Provide the (X, Y) coordinate of the cell's center where the given text is located.  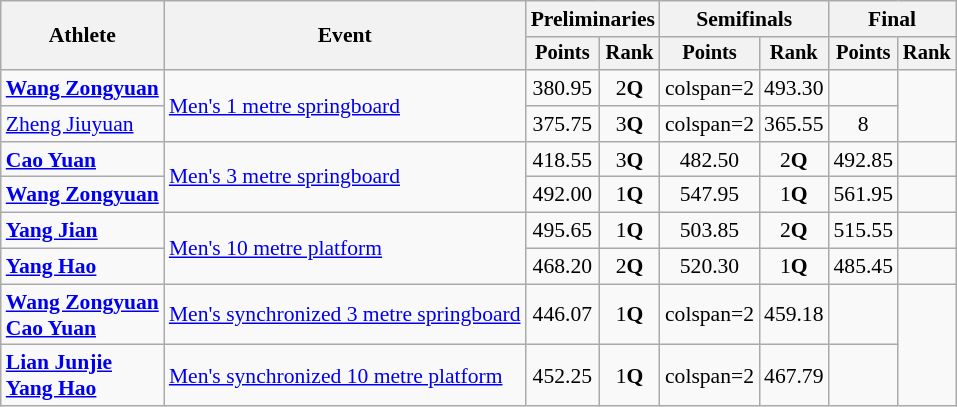
380.95 (563, 88)
446.07 (563, 314)
493.30 (794, 88)
Wang ZongyuanCao Yuan (82, 314)
547.95 (710, 195)
492.85 (864, 160)
Yang Jian (82, 231)
452.25 (563, 376)
Athlete (82, 36)
Event (345, 36)
Final (892, 19)
520.30 (710, 267)
365.55 (794, 124)
8 (864, 124)
Men's 10 metre platform (345, 248)
Men's synchronized 10 metre platform (345, 376)
Yang Hao (82, 267)
Cao Yuan (82, 160)
482.50 (710, 160)
459.18 (794, 314)
Men's synchronized 3 metre springboard (345, 314)
485.45 (864, 267)
468.20 (563, 267)
Semifinals (744, 19)
503.85 (710, 231)
Men's 3 metre springboard (345, 178)
418.55 (563, 160)
515.55 (864, 231)
Preliminaries (593, 19)
Zheng Jiuyuan (82, 124)
492.00 (563, 195)
495.65 (563, 231)
Men's 1 metre springboard (345, 106)
467.79 (794, 376)
Lian JunjieYang Hao (82, 376)
561.95 (864, 195)
375.75 (563, 124)
